Scan for the cell matching the given text and deliver its [X, Y] coordinate at center. 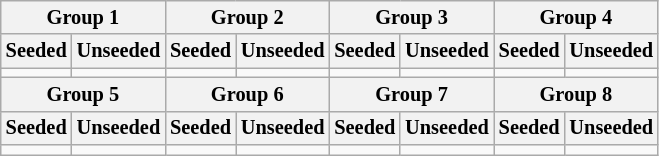
Group 3 [411, 17]
Group 2 [247, 17]
Group 5 [83, 94]
Group 4 [576, 17]
Group 7 [411, 94]
Group 6 [247, 94]
Group 8 [576, 94]
Group 1 [83, 17]
